Detect which cell encompasses the target text, then output its [x, y] center coordinate. 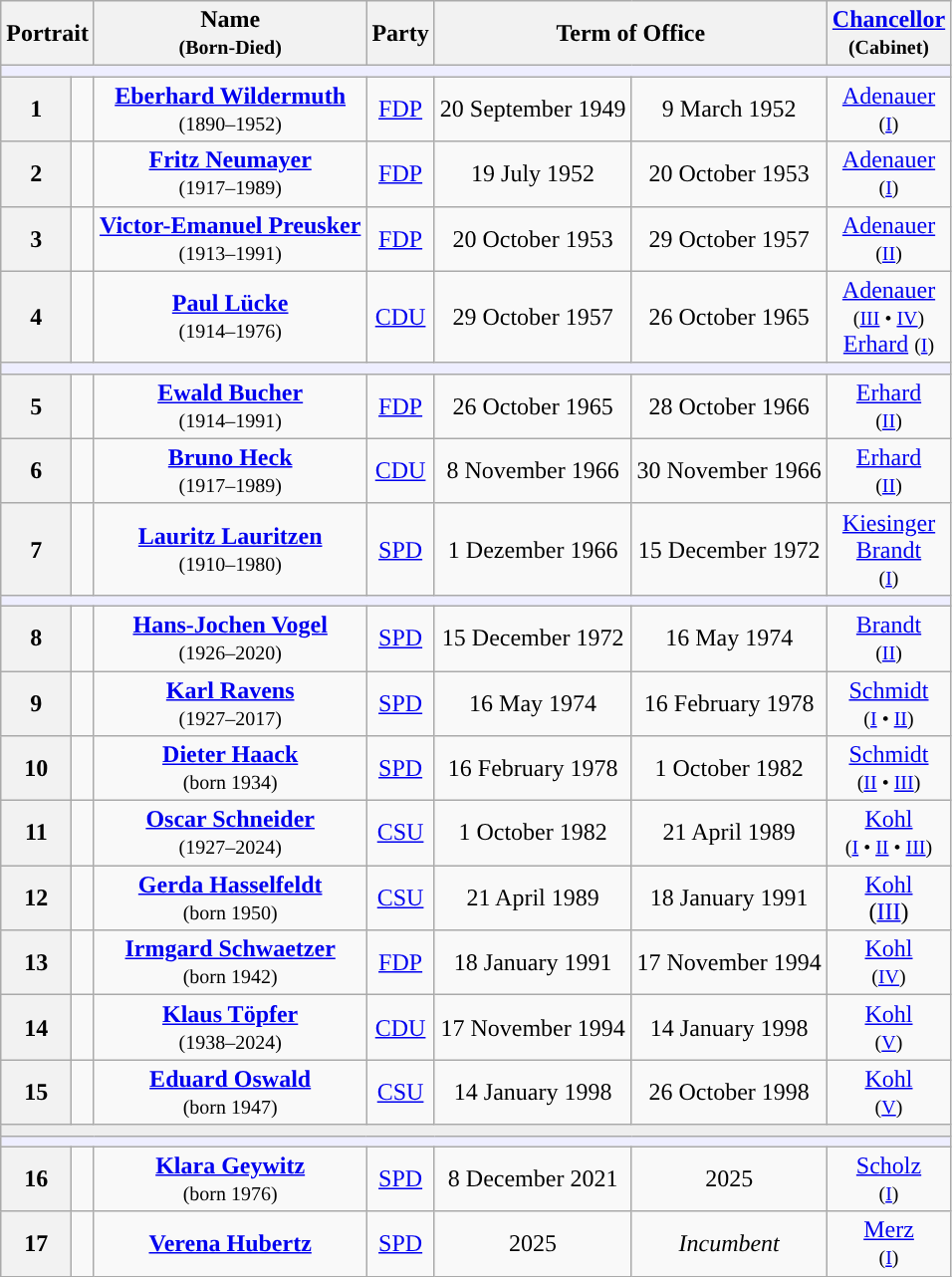
10 [36, 769]
Gerda Hasselfeldt(born 1950) [229, 898]
Adenauer(II) [888, 239]
Merz(I) [888, 1243]
9 [36, 703]
Bruno Heck(1917–1989) [229, 470]
Ewald Bucher(1914–1991) [229, 406]
3 [36, 239]
16 [36, 1179]
Party [400, 34]
20 September 1949 [533, 110]
8 [36, 638]
Kohl(III) [888, 898]
7 [36, 549]
5 [36, 406]
11 [36, 833]
13 [36, 962]
Eberhard Wildermuth(1890–1952) [229, 110]
14 [36, 1028]
17 [36, 1243]
Klaus Töpfer(1938–2024) [229, 1028]
28 October 1966 [729, 406]
26 October 1998 [729, 1092]
30 November 1966 [729, 470]
12 [36, 898]
1 Dezember 1966 [533, 549]
2 [36, 173]
Karl Ravens(1927–2017) [229, 703]
9 March 1952 [729, 110]
Term of Office [630, 34]
Lauritz Lauritzen(1910–1980) [229, 549]
Name(Born-Died) [229, 34]
Portrait [48, 34]
Verena Hubertz [229, 1243]
4 [36, 317]
Brandt(II) [888, 638]
6 [36, 470]
Incumbent [729, 1243]
1 [36, 110]
Paul Lücke(1914–1976) [229, 317]
Kohl(I • II • III) [888, 833]
Hans-Jochen Vogel(1926–2020) [229, 638]
15 [36, 1092]
Chancellor(Cabinet) [888, 34]
19 July 1952 [533, 173]
Adenauer(III • IV)Erhard (I) [888, 317]
Schmidt(II • III) [888, 769]
Klara Geywitz(born 1976) [229, 1179]
Dieter Haack(born 1934) [229, 769]
Schmidt(I • II) [888, 703]
Fritz Neumayer(1917–1989) [229, 173]
Scholz(I) [888, 1179]
8 November 1966 [533, 470]
Eduard Oswald(born 1947) [229, 1092]
KiesingerBrandt(I) [888, 549]
Oscar Schneider(1927–2024) [229, 833]
Victor-Emanuel Preusker(1913–1991) [229, 239]
8 December 2021 [533, 1179]
Irmgard Schwaetzer(born 1942) [229, 962]
Kohl(IV) [888, 962]
